Scan for the cell matching the given text and deliver its [X, Y] coordinate at center. 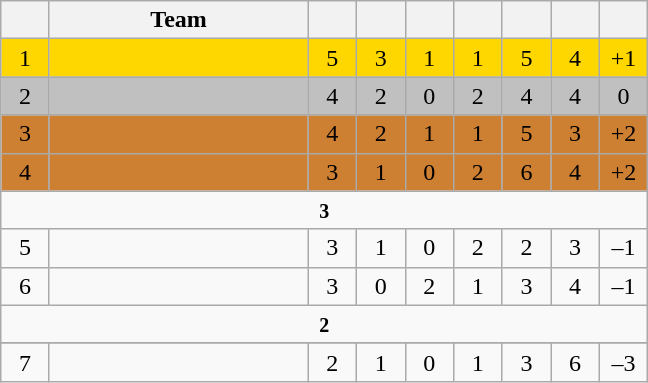
+1 [624, 58]
7 [26, 362]
Team [178, 20]
–3 [624, 362]
